Return the (X, Y) coordinate for the center point of the cell that contains the specified text.  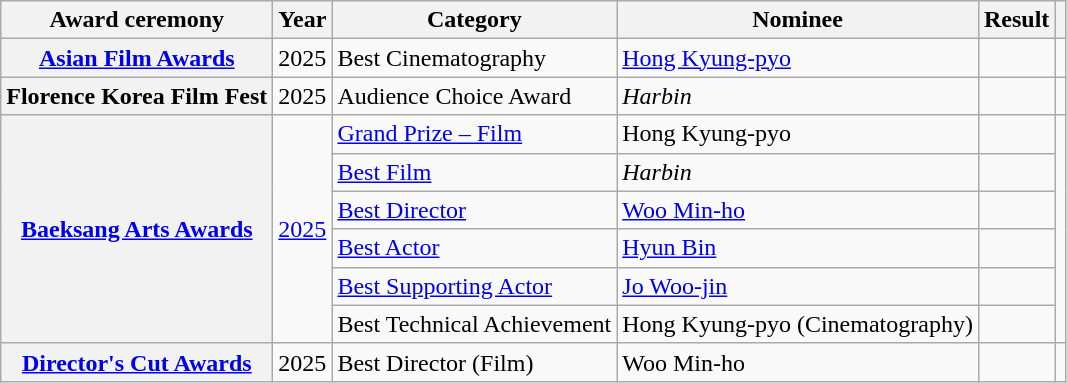
Result (1016, 20)
Year (302, 20)
Florence Korea Film Fest (137, 96)
Baeksang Arts Awards (137, 229)
Best Technical Achievement (474, 324)
Best Actor (474, 248)
Best Film (474, 172)
Award ceremony (137, 20)
Director's Cut Awards (137, 362)
Nominee (798, 20)
Best Director (Film) (474, 362)
Best Cinematography (474, 58)
Hong Kyung-pyo (Cinematography) (798, 324)
Best Supporting Actor (474, 286)
Best Director (474, 210)
Grand Prize – Film (474, 134)
Audience Choice Award (474, 96)
Category (474, 20)
Hyun Bin (798, 248)
Jo Woo-jin (798, 286)
Asian Film Awards (137, 58)
